Capture the cell that displays the provided text and extract its [X, Y] central coordinate. 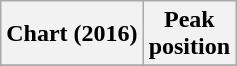
Peakposition [189, 34]
Chart (2016) [72, 34]
